Identify which cell holds the provided text, then report its [X, Y] central coordinate. 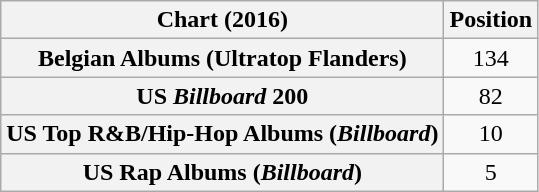
Chart (2016) [222, 20]
134 [491, 58]
US Billboard 200 [222, 96]
Position [491, 20]
Belgian Albums (Ultratop Flanders) [222, 58]
US Top R&B/Hip-Hop Albums (Billboard) [222, 134]
US Rap Albums (Billboard) [222, 172]
10 [491, 134]
82 [491, 96]
5 [491, 172]
